Provide the [X, Y] coordinate of the cell's center where the given text is located.  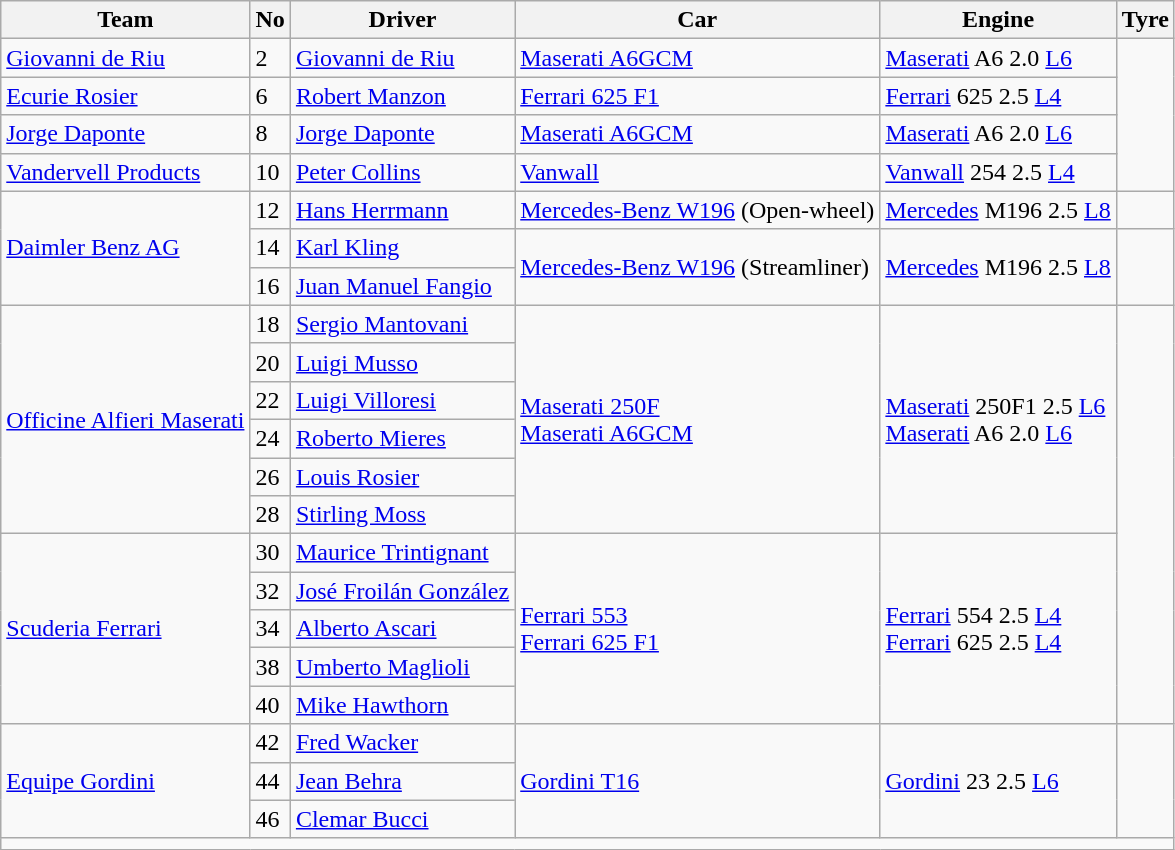
6 [270, 96]
12 [270, 210]
Fred Wacker [402, 743]
Tyre [1145, 20]
30 [270, 553]
Officine Alfieri Maserati [126, 419]
Karl Kling [402, 248]
34 [270, 629]
Ferrari 553Ferrari 625 F1 [698, 629]
Peter Collins [402, 172]
Mercedes-Benz W196 (Open-wheel) [698, 210]
No [270, 20]
Stirling Moss [402, 515]
Gordini 23 2.5 L6 [998, 781]
Jean Behra [402, 781]
Gordini T16 [698, 781]
44 [270, 781]
Engine [998, 20]
Roberto Mieres [402, 438]
Daimler Benz AG [126, 248]
14 [270, 248]
Clemar Bucci [402, 819]
Equipe Gordini [126, 781]
Ferrari 554 2.5 L4Ferrari 625 2.5 L4 [998, 629]
Team [126, 20]
22 [270, 400]
Ferrari 625 F1 [698, 96]
26 [270, 477]
Car [698, 20]
2 [270, 58]
18 [270, 324]
Luigi Villoresi [402, 400]
Louis Rosier [402, 477]
José Froilán González [402, 591]
Driver [402, 20]
24 [270, 438]
Sergio Mantovani [402, 324]
Alberto Ascari [402, 629]
40 [270, 705]
Vanwall 254 2.5 L4 [998, 172]
20 [270, 362]
Robert Manzon [402, 96]
8 [270, 134]
Juan Manuel Fangio [402, 286]
Vanwall [698, 172]
32 [270, 591]
Ecurie Rosier [126, 96]
46 [270, 819]
Hans Herrmann [402, 210]
Mike Hawthorn [402, 705]
Ferrari 625 2.5 L4 [998, 96]
Umberto Maglioli [402, 667]
16 [270, 286]
Luigi Musso [402, 362]
Maurice Trintignant [402, 553]
Vandervell Products [126, 172]
Mercedes-Benz W196 (Streamliner) [698, 267]
Maserati 250FMaserati A6GCM [698, 419]
10 [270, 172]
Maserati 250F1 2.5 L6Maserati A6 2.0 L6 [998, 419]
38 [270, 667]
28 [270, 515]
42 [270, 743]
Scuderia Ferrari [126, 629]
